Determine the (x, y) coordinate at the center of the cell enclosing the given text.  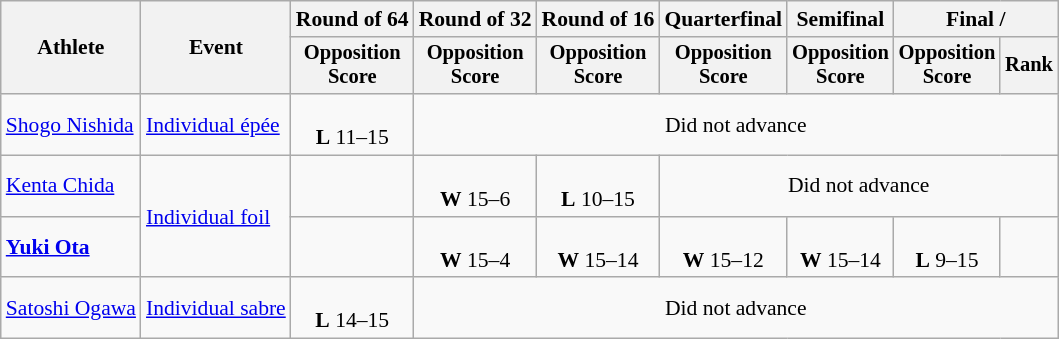
Event (216, 48)
L 14–15 (352, 308)
W 15–12 (723, 248)
W 15–6 (476, 186)
Athlete (71, 48)
Semifinal (840, 19)
Round of 16 (598, 19)
Round of 32 (476, 19)
L 11–15 (352, 124)
W 15–4 (476, 248)
Rank (1029, 66)
Satoshi Ogawa (71, 308)
Individual sabre (216, 308)
Shogo Nishida (71, 124)
Round of 64 (352, 19)
Quarterfinal (723, 19)
L 10–15 (598, 186)
L 9–15 (948, 248)
Kenta Chida (71, 186)
Individual foil (216, 217)
Individual épée (216, 124)
Yuki Ota (71, 248)
Final / (976, 19)
